Provide the (x, y) coordinate of the cell's center where the given text is located.  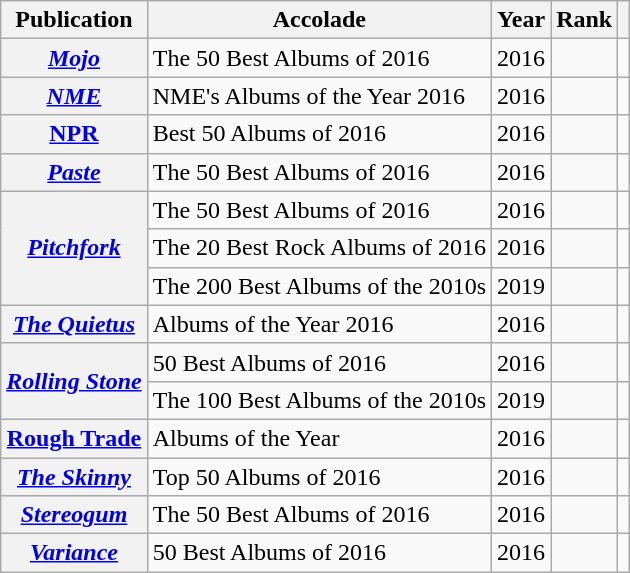
Rolling Stone (74, 381)
Best 50 Albums of 2016 (319, 134)
Albums of the Year 2016 (319, 324)
Variance (74, 553)
Stereogum (74, 515)
Accolade (319, 20)
Rough Trade (74, 438)
NME (74, 96)
The 200 Best Albums of the 2010s (319, 286)
NME's Albums of the Year 2016 (319, 96)
Year (522, 20)
The 20 Best Rock Albums of 2016 (319, 248)
NPR (74, 134)
Top 50 Albums of 2016 (319, 477)
Rank (584, 20)
The 100 Best Albums of the 2010s (319, 400)
The Skinny (74, 477)
Albums of the Year (319, 438)
Publication (74, 20)
Pitchfork (74, 248)
The Quietus (74, 324)
Paste (74, 172)
Mojo (74, 58)
